Identify which cell holds the provided text, then report its (x, y) central coordinate. 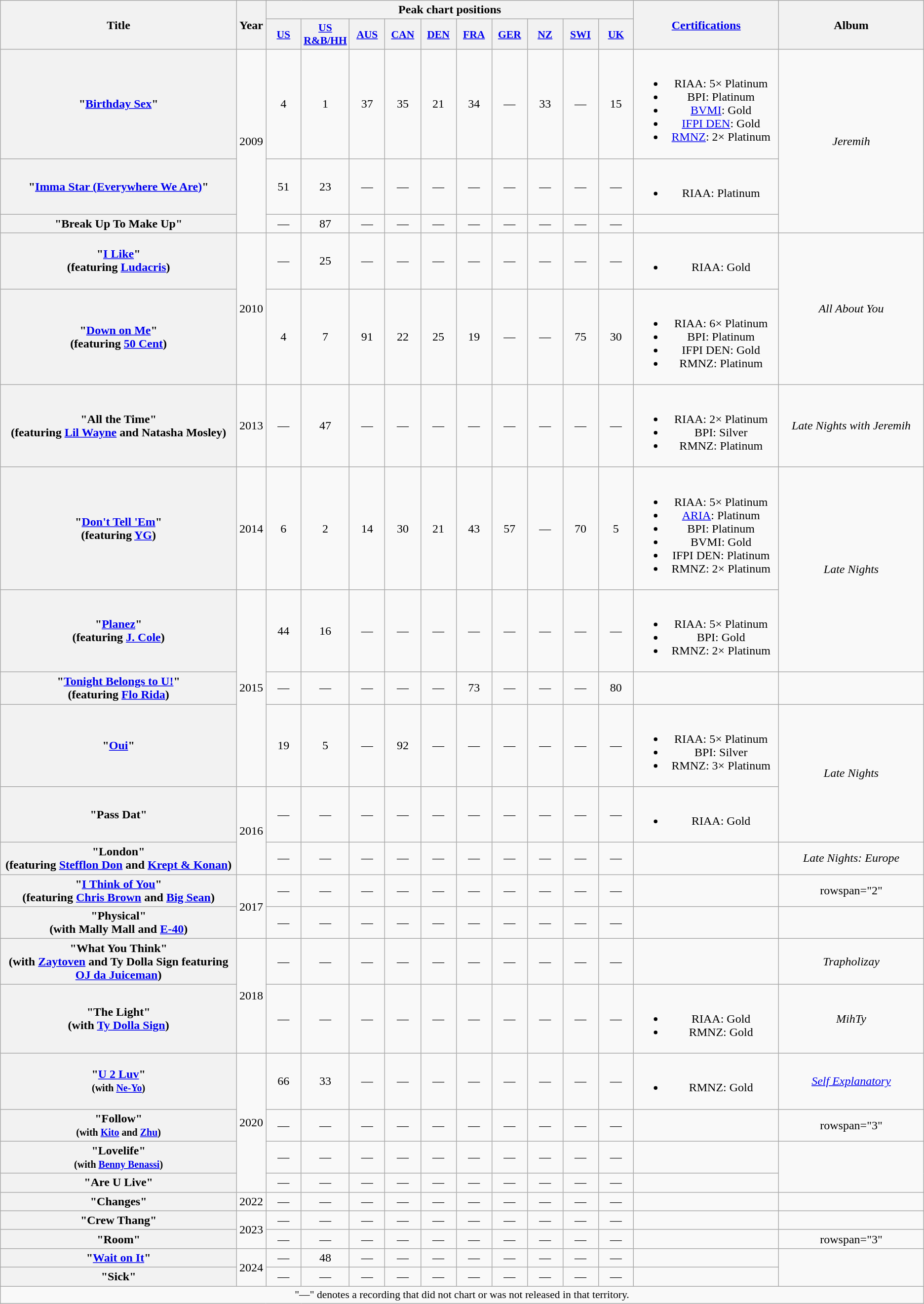
"Don't Tell 'Em"(featuring YG) (118, 528)
rowspan="2" (851, 890)
"Break Up To Make Up" (118, 224)
US (284, 35)
Title (118, 25)
44 (284, 631)
"Room" (118, 1239)
Year (252, 25)
RIAA: GoldRMNZ: Gold (706, 1019)
2016 (252, 831)
51 (284, 187)
All About You (851, 309)
"I Think of You"(featuring Chris Brown and Big Sean) (118, 890)
RIAA: 5× PlatinumBPI: GoldRMNZ: 2× Platinum (706, 631)
7 (325, 337)
2023 (252, 1229)
16 (325, 631)
2 (325, 528)
57 (509, 528)
2017 (252, 907)
NZ (545, 35)
Album (851, 25)
2022 (252, 1201)
"Follow" (with Kito and Zhu) (118, 1125)
75 (580, 337)
Late Nights: Europe (851, 859)
US R&B/HH (325, 35)
RIAA: 5× PlatinumBPI: PlatinumBVMI: GoldIFPI DEN: GoldRMNZ: 2× Platinum (706, 104)
SWI (580, 35)
RIAA: 5× PlatinumARIA: PlatinumBPI: PlatinumBVMI: GoldIFPI DEN: PlatinumRMNZ: 2× Platinum (706, 528)
FRA (474, 35)
15 (616, 104)
1 (325, 104)
Late Nights with Jeremih (851, 425)
"Changes" (118, 1201)
2015 (252, 688)
2018 (252, 996)
"The Light"(with Ty Dolla Sign) (118, 1019)
2014 (252, 528)
87 (325, 224)
92 (403, 745)
AUS (367, 35)
35 (403, 104)
Trapholizay (851, 961)
34 (474, 104)
RIAA: 6× PlatinumBPI: PlatinumIFPI DEN: GoldRMNZ: Platinum (706, 337)
70 (580, 528)
2013 (252, 425)
47 (325, 425)
"Imma Star (Everywhere We Are)" (118, 187)
22 (403, 337)
"Crew Thang" (118, 1220)
"Wait on It" (118, 1258)
"Are U Live" (118, 1183)
"U 2 Luv"(with Ne-Yo) (118, 1081)
RIAA: 2× PlatinumBPI: SilverRMNZ: Platinum (706, 425)
GER (509, 35)
"Lovelife" (with Benny Benassi) (118, 1157)
"Physical"(with Mally Mall and E-40) (118, 923)
2010 (252, 309)
"Pass Dat" (118, 814)
UK (616, 35)
73 (474, 688)
6 (284, 528)
"All the Time"(featuring Lil Wayne and Natasha Mosley) (118, 425)
CAN (403, 35)
Self Explanatory (851, 1081)
"—" denotes a recording that did not chart or was not released in that territory. (462, 1295)
RIAA: Platinum (706, 187)
48 (325, 1258)
Peak chart positions (450, 10)
"Sick" (118, 1276)
37 (367, 104)
"Planez"(featuring J. Cole) (118, 631)
DEN (438, 35)
2009 (252, 141)
"Down on Me"(featuring 50 Cent) (118, 337)
"What You Think" (with Zaytoven and Ty Dolla Sign featuring OJ da Juiceman) (118, 961)
MihTy (851, 1019)
"I Like"(featuring Ludacris) (118, 261)
2024 (252, 1267)
"Oui" (118, 745)
RMNZ: Gold (706, 1081)
23 (325, 187)
"Birthday Sex" (118, 104)
80 (616, 688)
"Tonight Belongs to U!"(featuring Flo Rida) (118, 688)
Jeremih (851, 141)
RIAA: 5× PlatinumBPI: SilverRMNZ: 3× Platinum (706, 745)
14 (367, 528)
2020 (252, 1122)
66 (284, 1081)
91 (367, 337)
Certifications (706, 25)
43 (474, 528)
"London"(featuring Stefflon Don and Krept & Konan) (118, 859)
